Scan for the cell matching the given text and deliver its (x, y) coordinate at center. 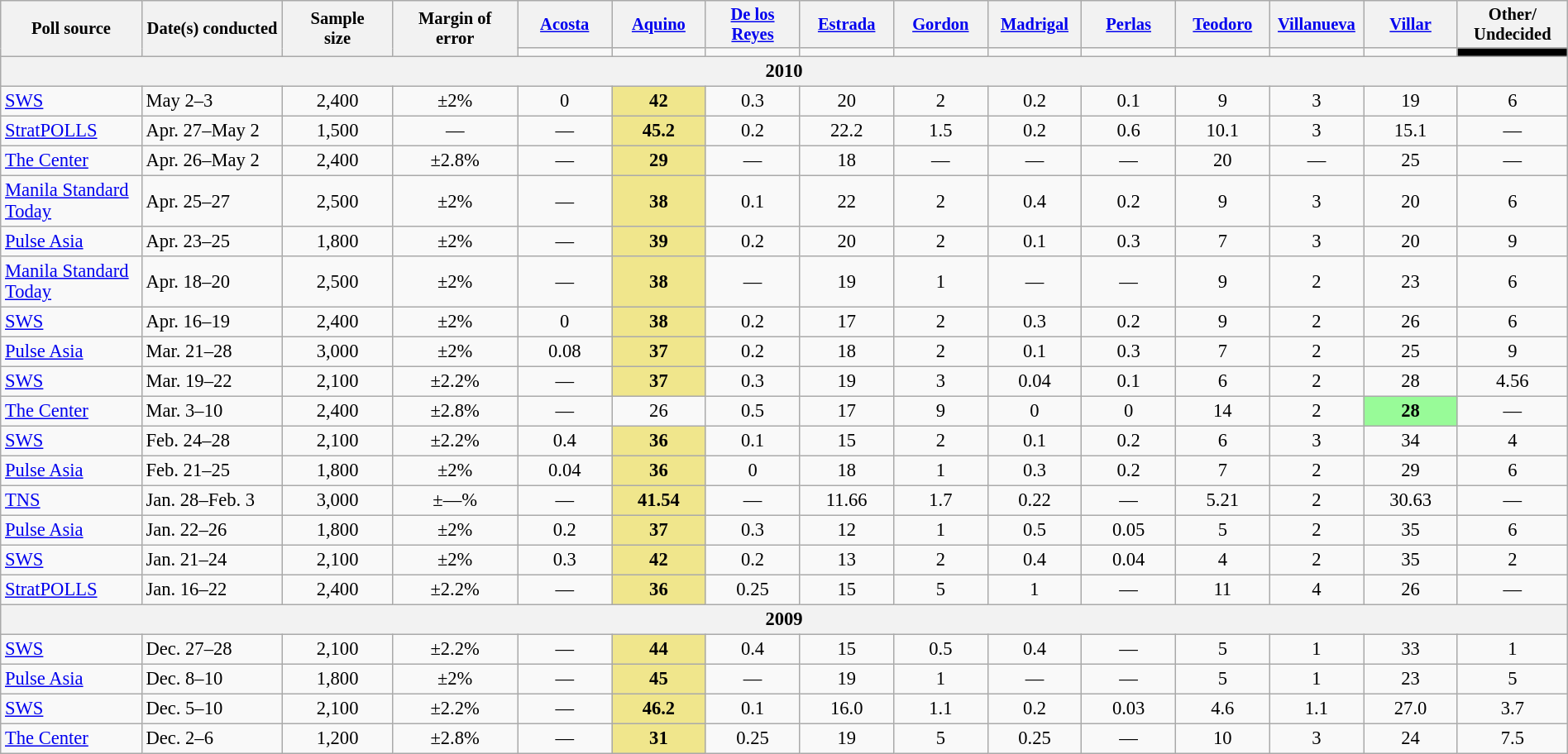
45.2 (659, 131)
27.0 (1411, 709)
31 (659, 739)
Apr. 25–27 (212, 202)
22 (847, 202)
Apr. 27–May 2 (212, 131)
Margin oferror (455, 29)
0.6 (1129, 131)
1,500 (337, 131)
TNS (71, 501)
Gordon (941, 25)
7.5 (1512, 739)
Feb. 21–25 (212, 471)
May 2–3 (212, 102)
11 (1222, 590)
Apr. 23–25 (212, 241)
41.54 (659, 501)
Samplesize (337, 29)
22.2 (847, 131)
Villar (1411, 25)
Dec. 2–6 (212, 739)
Mar. 3–10 (212, 412)
16.0 (847, 709)
Dec. 8–10 (212, 680)
0.08 (565, 352)
Jan. 21–24 (212, 561)
Madrigal (1035, 25)
Apr. 18–20 (212, 282)
Teodoro (1222, 25)
13 (847, 561)
11.66 (847, 501)
10.1 (1222, 131)
Jan. 22–26 (212, 531)
Apr. 16–19 (212, 322)
30.63 (1411, 501)
Poll source (71, 29)
15.1 (1411, 131)
Perlas (1129, 25)
Mar. 21–28 (212, 352)
Mar. 19–22 (212, 382)
12 (847, 531)
1.5 (941, 131)
Acosta (565, 25)
4.6 (1222, 709)
Apr. 26–May 2 (212, 161)
24 (1411, 739)
Feb. 24–28 (212, 441)
Dec. 27–28 (212, 650)
Villanueva (1317, 25)
0.05 (1129, 531)
44 (659, 650)
Jan. 16–22 (212, 590)
4.56 (1512, 382)
Dec. 5–10 (212, 709)
Aquino (659, 25)
14 (1222, 412)
3.7 (1512, 709)
Jan. 28–Feb. 3 (212, 501)
De los Reyes (753, 25)
0.03 (1129, 709)
Other/Undecided (1512, 25)
2010 (784, 72)
39 (659, 241)
10 (1222, 739)
Date(s) conducted (212, 29)
5.21 (1222, 501)
Estrada (847, 25)
45 (659, 680)
1,200 (337, 739)
2009 (784, 620)
34 (1411, 441)
0.22 (1035, 501)
±—% (455, 501)
1.7 (941, 501)
33 (1411, 650)
46.2 (659, 709)
